Identify which cell holds the provided text, then report its (x, y) central coordinate. 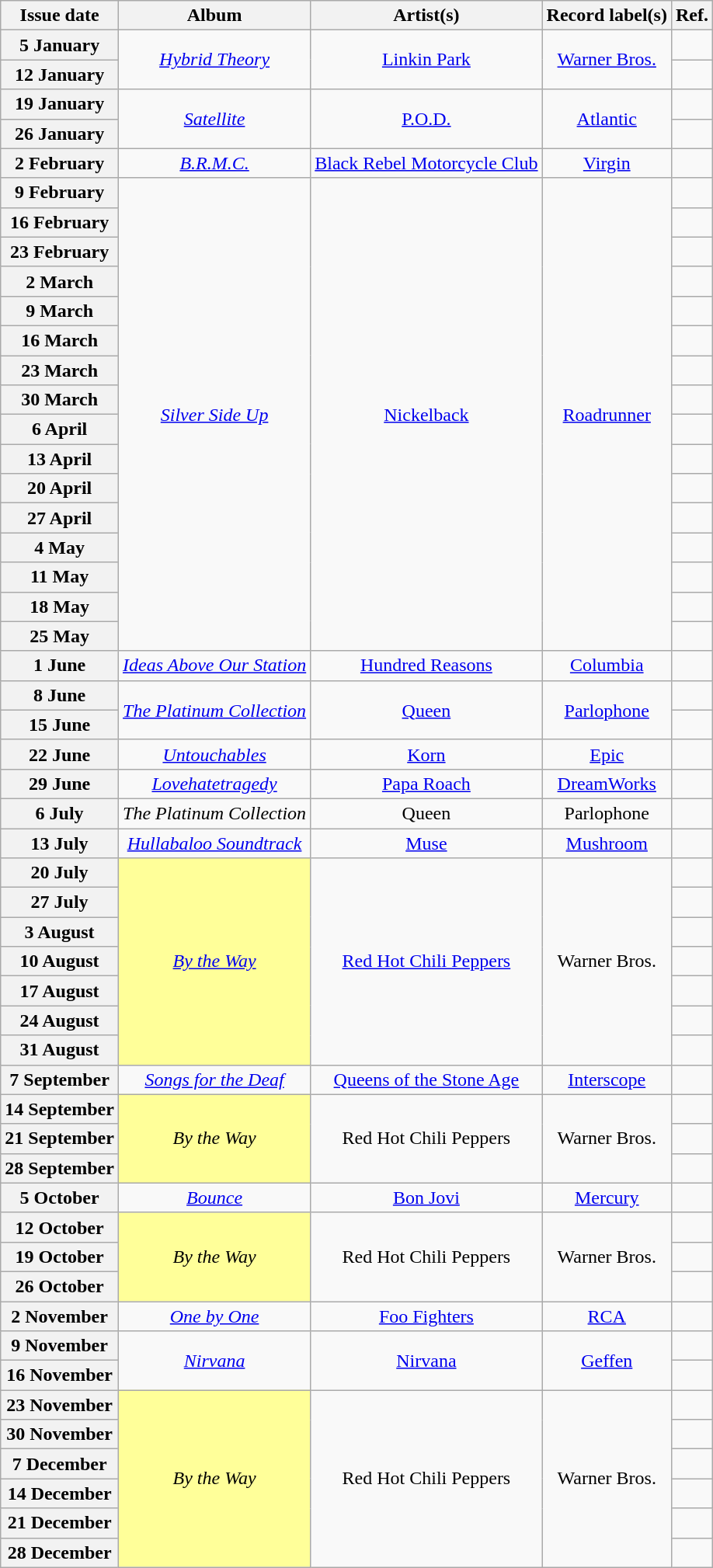
6 April (60, 429)
23 March (60, 370)
B.R.M.C. (214, 163)
Interscope (607, 1080)
5 January (60, 45)
One by One (214, 1316)
Silver Side Up (214, 415)
Songs for the Deaf (214, 1080)
Columbia (607, 666)
Geffen (607, 1361)
13 April (60, 459)
Black Rebel Motorcycle Club (426, 163)
Hullabaloo Soundtrack (214, 843)
16 November (60, 1375)
20 April (60, 488)
Bon Jovi (426, 1198)
Lovehatetragedy (214, 784)
20 July (60, 873)
27 July (60, 902)
16 March (60, 340)
2 March (60, 281)
Mushroom (607, 843)
14 September (60, 1109)
14 December (60, 1493)
RCA (607, 1316)
21 December (60, 1523)
Satellite (214, 119)
27 April (60, 518)
17 August (60, 991)
12 October (60, 1227)
31 August (60, 1050)
Untouchables (214, 754)
3 August (60, 932)
Issue date (60, 16)
Korn (426, 754)
19 January (60, 104)
7 December (60, 1464)
5 October (60, 1198)
2 February (60, 163)
Mercury (607, 1198)
28 September (60, 1168)
8 June (60, 695)
16 February (60, 222)
Foo Fighters (426, 1316)
DreamWorks (607, 784)
7 September (60, 1080)
22 June (60, 754)
1 June (60, 666)
Linkin Park (426, 60)
Bounce (214, 1198)
P.O.D. (426, 119)
26 January (60, 134)
23 February (60, 252)
30 November (60, 1434)
Roadrunner (607, 415)
Muse (426, 843)
12 January (60, 75)
9 November (60, 1346)
25 May (60, 636)
Papa Roach (426, 784)
13 July (60, 843)
4 May (60, 548)
Hundred Reasons (426, 666)
Artist(s) (426, 16)
29 June (60, 784)
Epic (607, 754)
28 December (60, 1552)
Hybrid Theory (214, 60)
Record label(s) (607, 16)
26 October (60, 1286)
Queens of the Stone Age (426, 1080)
9 February (60, 193)
Nickelback (426, 415)
11 May (60, 577)
15 June (60, 725)
18 May (60, 607)
30 March (60, 400)
19 October (60, 1257)
2 November (60, 1316)
Album (214, 16)
Ref. (691, 16)
Virgin (607, 163)
6 July (60, 813)
23 November (60, 1405)
9 March (60, 311)
24 August (60, 1020)
21 September (60, 1139)
Atlantic (607, 119)
10 August (60, 961)
Ideas Above Our Station (214, 666)
